Locate the cell with the specified text and output its (X, Y) center coordinate. 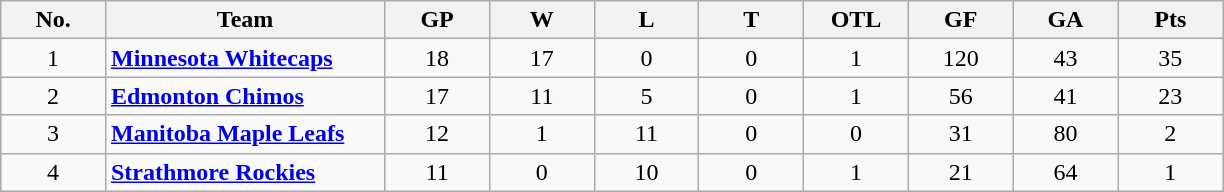
18 (438, 58)
21 (960, 172)
31 (960, 134)
Edmonton Chimos (244, 96)
GP (438, 20)
T (752, 20)
GF (960, 20)
12 (438, 134)
Strathmore Rockies (244, 172)
5 (646, 96)
4 (54, 172)
GA (1066, 20)
Minnesota Whitecaps (244, 58)
43 (1066, 58)
10 (646, 172)
OTL (856, 20)
41 (1066, 96)
80 (1066, 134)
3 (54, 134)
120 (960, 58)
56 (960, 96)
64 (1066, 172)
Team (244, 20)
35 (1170, 58)
23 (1170, 96)
W (542, 20)
Pts (1170, 20)
No. (54, 20)
L (646, 20)
Manitoba Maple Leafs (244, 134)
